Search for the cell housing the specified text and yield its (X, Y) center coordinate. 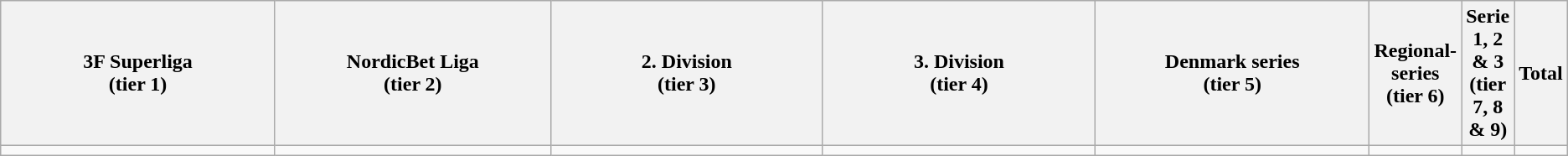
3. Division (tier 4) (958, 74)
Regional-series (tier 6) (1416, 74)
NordicBet Liga (tier 2) (412, 74)
Denmark series (tier 5) (1231, 74)
3F Superliga (tier 1) (138, 74)
Total (1541, 74)
2. Division (tier 3) (687, 74)
Serie 1, 2 & 3(tier 7, 8 & 9) (1488, 74)
